Determine the [x, y] coordinate at the center of the cell enclosing the given text.  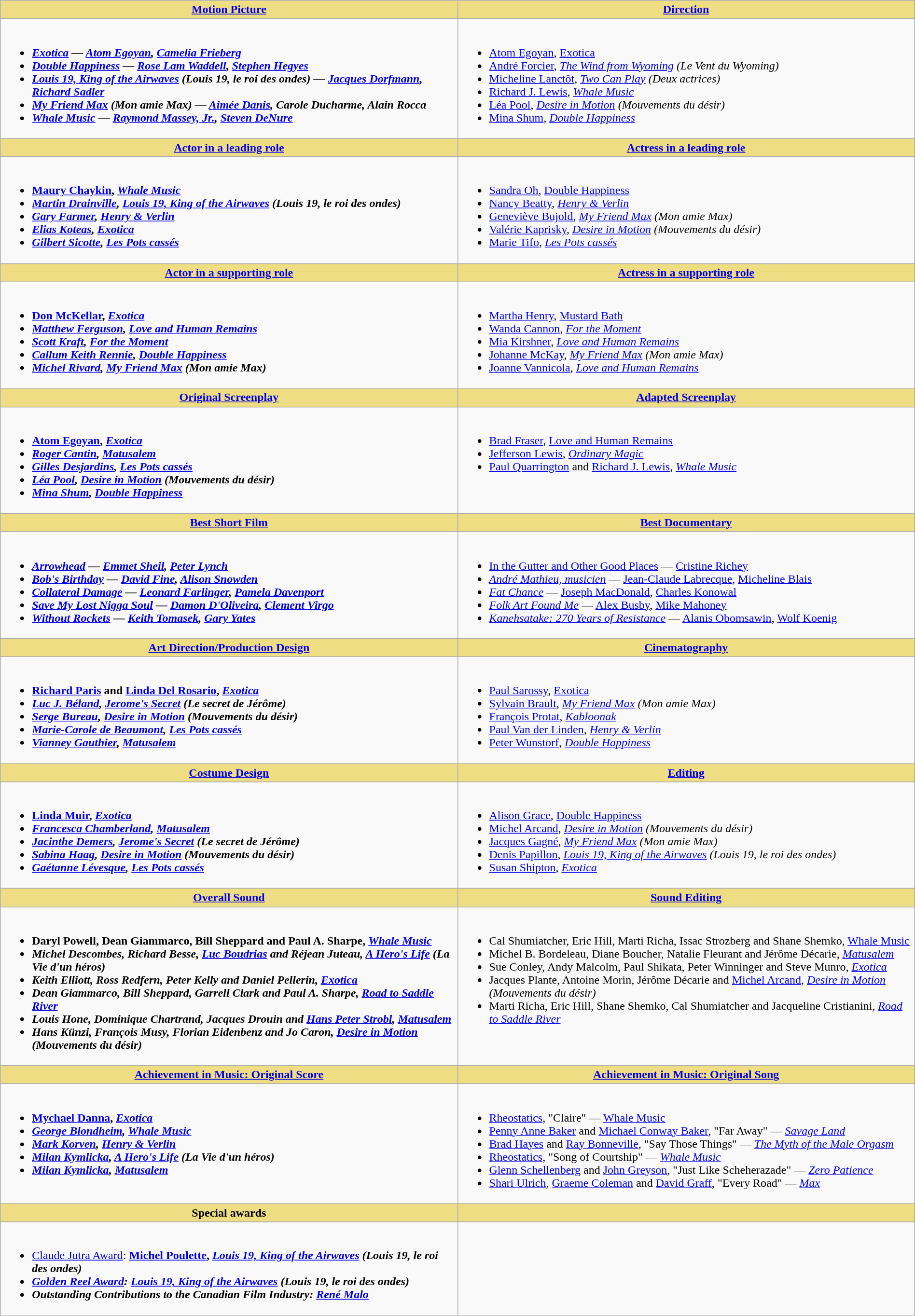
Adapted Screenplay [686, 398]
Costume Design [229, 772]
Direction [686, 10]
Original Screenplay [229, 398]
Achievement in Music: Original Song [686, 1075]
Actor in a supporting role [229, 273]
Brad Fraser, Love and Human RemainsJefferson Lewis, Ordinary MagicPaul Quarrington and Richard J. Lewis, Whale Music [686, 460]
Best Short Film [229, 522]
Actress in a supporting role [686, 273]
Achievement in Music: Original Score [229, 1075]
Best Documentary [686, 522]
Overall Sound [229, 898]
Actress in a leading role [686, 148]
Special awards [229, 1213]
Cinematography [686, 647]
Art Direction/Production Design [229, 647]
Actor in a leading role [229, 148]
Motion Picture [229, 10]
Editing [686, 772]
Sound Editing [686, 898]
